Identify which cell holds the provided text, then report its [x, y] central coordinate. 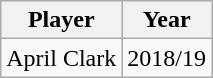
2018/19 [167, 58]
Player [62, 20]
April Clark [62, 58]
Year [167, 20]
